Scan for the cell matching the given text and deliver its [x, y] coordinate at center. 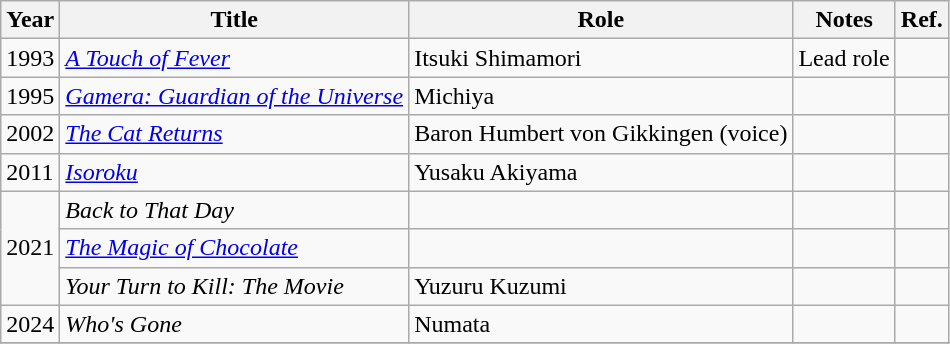
2021 [30, 248]
Numata [601, 324]
Isoroku [234, 172]
Who's Gone [234, 324]
Your Turn to Kill: The Movie [234, 286]
Title [234, 20]
Ref. [922, 20]
1995 [30, 96]
Yusaku Akiyama [601, 172]
2024 [30, 324]
A Touch of Fever [234, 58]
Yuzuru Kuzumi [601, 286]
Gamera: Guardian of the Universe [234, 96]
The Magic of Chocolate [234, 248]
2002 [30, 134]
Lead role [844, 58]
Back to That Day [234, 210]
Year [30, 20]
Itsuki Shimamori [601, 58]
The Cat Returns [234, 134]
2011 [30, 172]
Baron Humbert von Gikkingen (voice) [601, 134]
Michiya [601, 96]
Notes [844, 20]
1993 [30, 58]
Role [601, 20]
